Capture the cell that displays the provided text and extract its [X, Y] central coordinate. 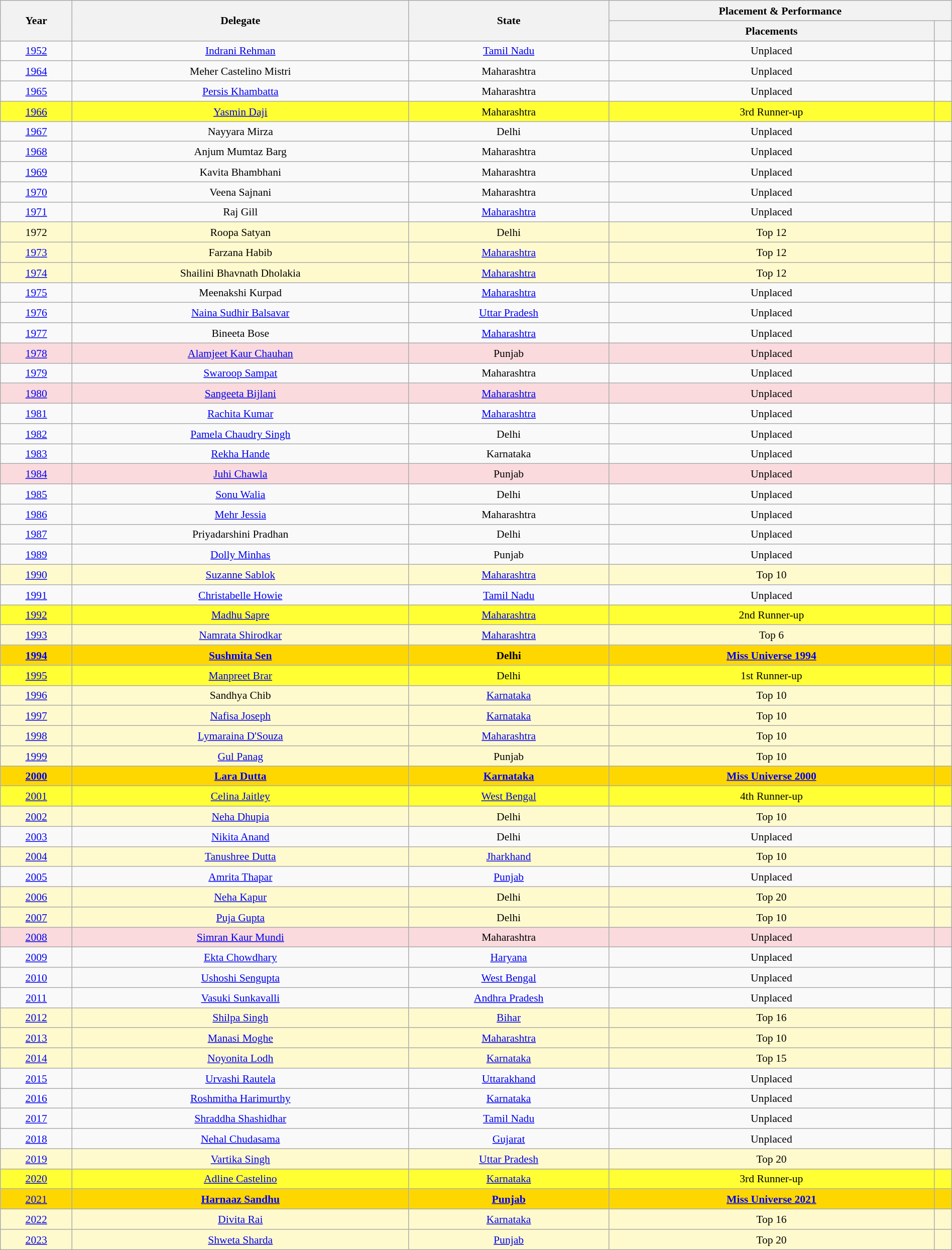
Nayyara Mirza [241, 132]
Tanushree Dutta [241, 856]
Year [36, 21]
Rachita Kumar [241, 414]
1978 [36, 353]
Farzana Habib [241, 253]
2006 [36, 897]
2014 [36, 1058]
Neha Dhupia [241, 816]
Simran Kaur Mundi [241, 937]
Suzanne Sablok [241, 575]
1999 [36, 756]
Urvashi Rautela [241, 1078]
Ushoshi Sengupta [241, 977]
2021 [36, 1199]
Haryana [509, 957]
Juhi Chawla [241, 474]
Divita Rai [241, 1219]
Manpreet Brar [241, 675]
Veena Sajnani [241, 192]
1993 [36, 635]
Alamjeet Kaur Chauhan [241, 353]
1st Runner-up [771, 675]
Top 15 [771, 1058]
Placements [771, 31]
1996 [36, 695]
2nd Runner-up [771, 615]
2015 [36, 1078]
2018 [36, 1139]
2000 [36, 776]
Ekta Chowdhary [241, 957]
1973 [36, 253]
1976 [36, 313]
Gujarat [509, 1139]
Naina Sudhir Balsavar [241, 313]
Manasi Moghe [241, 1038]
2020 [36, 1179]
1987 [36, 534]
1979 [36, 373]
Anjum Mumtaz Barg [241, 152]
Yasmin Daji [241, 111]
1967 [36, 132]
2023 [36, 1239]
2004 [36, 856]
Gul Panag [241, 756]
Raj Gill [241, 212]
Bineeta Bose [241, 333]
Adline Castelino [241, 1179]
Uttarakhand [509, 1078]
1966 [36, 111]
2003 [36, 836]
Celina Jaitley [241, 796]
Miss Universe 2000 [771, 776]
1981 [36, 414]
2019 [36, 1159]
1970 [36, 192]
Mehr Jessia [241, 514]
1994 [36, 655]
Vartika Singh [241, 1159]
1964 [36, 71]
Pamela Chaudry Singh [241, 434]
Neha Kapur [241, 897]
Christabelle Howie [241, 595]
1997 [36, 716]
1975 [36, 293]
Sandhya Chib [241, 695]
Andhra Pradesh [509, 997]
2011 [36, 997]
Sonu Walia [241, 494]
Placement & Performance [780, 11]
2010 [36, 977]
Jharkhand [509, 856]
1972 [36, 232]
1974 [36, 273]
Bihar [509, 1018]
Amrita Thapar [241, 877]
Shailini Bhavnath Dholakia [241, 273]
2002 [36, 816]
Puja Gupta [241, 917]
1952 [36, 51]
2012 [36, 1018]
Miss Universe 2021 [771, 1199]
Lara Dutta [241, 776]
State [509, 21]
1998 [36, 736]
2022 [36, 1219]
1983 [36, 454]
Meenakshi Kurpad [241, 293]
Dolly Minhas [241, 555]
Shilpa Singh [241, 1018]
Delegate [241, 21]
1980 [36, 394]
4th Runner-up [771, 796]
1971 [36, 212]
1991 [36, 595]
Roopa Satyan [241, 232]
1986 [36, 514]
2005 [36, 877]
2016 [36, 1098]
Namrata Shirodkar [241, 635]
1969 [36, 172]
Nikita Anand [241, 836]
Indrani Rehman [241, 51]
1982 [36, 434]
1995 [36, 675]
Shraddha Shashidhar [241, 1118]
Nafisa Joseph [241, 716]
1977 [36, 333]
1965 [36, 91]
Meher Castelino Mistri [241, 71]
2001 [36, 796]
Miss Universe 1994 [771, 655]
Vasuki Sunkavalli [241, 997]
1985 [36, 494]
Sangeeta Bijlani [241, 394]
Swaroop Sampat [241, 373]
1984 [36, 474]
Nehal Chudasama [241, 1139]
Persis Khambatta [241, 91]
1968 [36, 152]
Madhu Sapre [241, 615]
Priyadarshini Pradhan [241, 534]
Sushmita Sen [241, 655]
1990 [36, 575]
Rekha Hande [241, 454]
Shweta Sharda [241, 1239]
2013 [36, 1038]
Kavita Bhambhani [241, 172]
2009 [36, 957]
1992 [36, 615]
Top 6 [771, 635]
2007 [36, 917]
2008 [36, 937]
Roshmitha Harimurthy [241, 1098]
2017 [36, 1118]
Noyonita Lodh [241, 1058]
Lymaraina D'Souza [241, 736]
Harnaaz Sandhu [241, 1199]
1989 [36, 555]
